Return (x, y) of the center of cell containing provided text 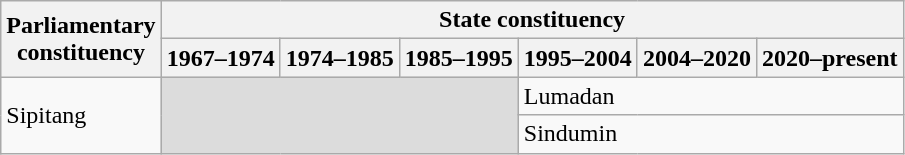
1995–2004 (578, 58)
2004–2020 (696, 58)
Lumadan (710, 96)
1985–1995 (458, 58)
2020–present (830, 58)
1974–1985 (340, 58)
Parliamentaryconstituency (81, 39)
Sipitang (81, 115)
Sindumin (710, 134)
State constituency (532, 20)
1967–1974 (220, 58)
